Capture the cell that displays the provided text and extract its [x, y] central coordinate. 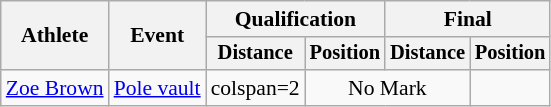
Athlete [55, 36]
No Mark [388, 88]
Zoe Brown [55, 88]
Final [468, 19]
Event [158, 36]
Pole vault [158, 88]
Qualification [296, 19]
colspan=2 [256, 88]
